Identify which cell holds the provided text, then report its (x, y) central coordinate. 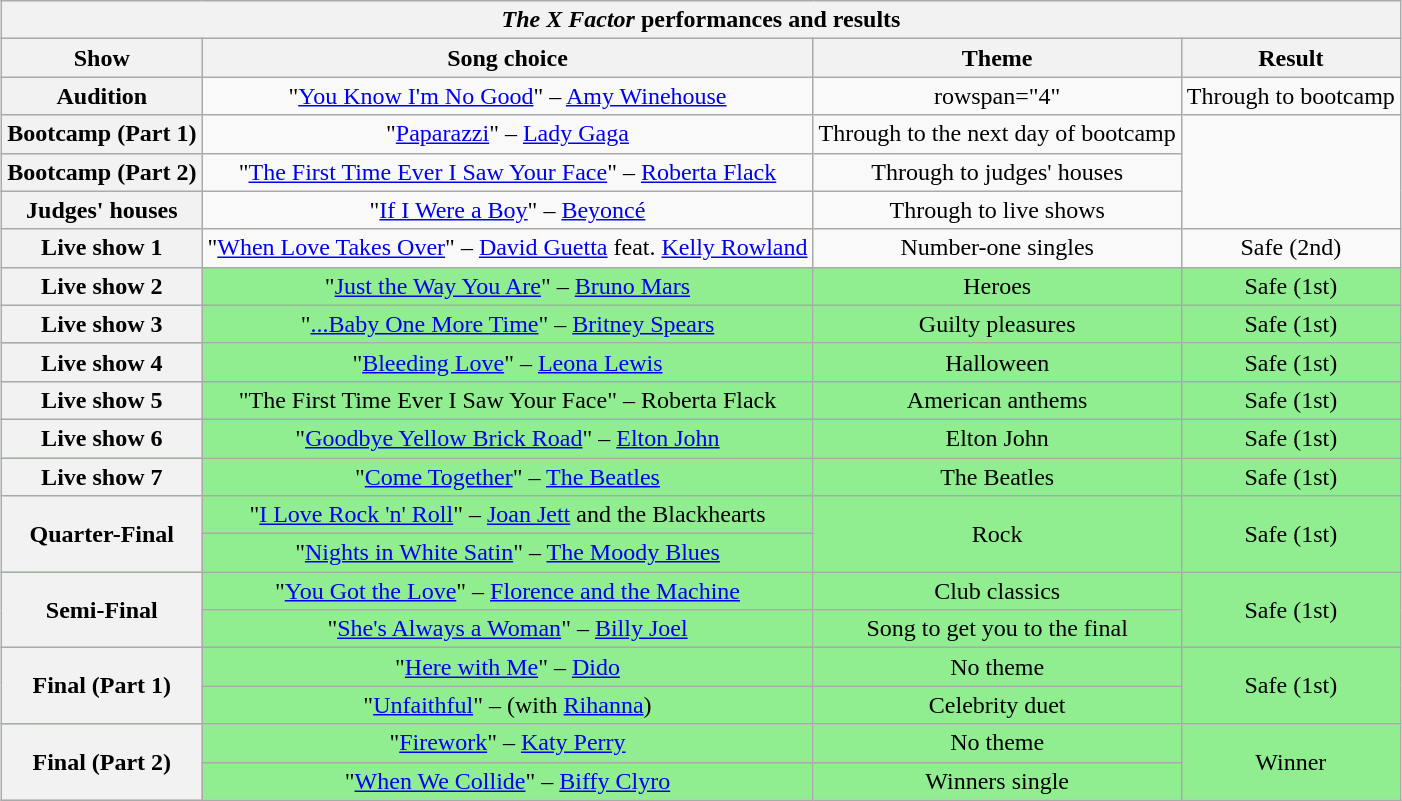
Judges' houses (102, 210)
Number-one singles (997, 248)
Song choice (508, 58)
Semi-Final (102, 610)
Result (1290, 58)
American anthems (997, 400)
Theme (997, 58)
"...Baby One More Time" – Britney Spears (508, 324)
Audition (102, 96)
Final (Part 2) (102, 762)
"If I Were a Boy" – Beyoncé (508, 210)
Live show 6 (102, 438)
Bootcamp (Part 1) (102, 134)
Final (Part 1) (102, 686)
Live show 7 (102, 477)
Through to live shows (997, 210)
"Just the Way You Are" – Bruno Mars (508, 286)
"Firework" – Katy Perry (508, 743)
rowspan="4" (997, 96)
"You Got the Love" – Florence and the Machine (508, 591)
"You Know I'm No Good" – Amy Winehouse (508, 96)
Winners single (997, 781)
Live show 2 (102, 286)
Winner (1290, 762)
"Nights in White Satin" – The Moody Blues (508, 553)
Celebrity duet (997, 705)
Quarter-Final (102, 534)
Through to judges' houses (997, 172)
"She's Always a Woman" – Billy Joel (508, 629)
Show (102, 58)
The X Factor performances and results (702, 20)
Through to bootcamp (1290, 96)
"Here with Me" – Dido (508, 667)
Live show 5 (102, 400)
"When Love Takes Over" – David Guetta feat. Kelly Rowland (508, 248)
"Goodbye Yellow Brick Road" – Elton John (508, 438)
Through to the next day of bootcamp (997, 134)
"Come Together" – The Beatles (508, 477)
Safe (2nd) (1290, 248)
Guilty pleasures (997, 324)
"I Love Rock 'n' Roll" – Joan Jett and the Blackhearts (508, 515)
Live show 4 (102, 362)
Rock (997, 534)
Elton John (997, 438)
Halloween (997, 362)
Live show 1 (102, 248)
Live show 3 (102, 324)
"Unfaithful" – (with Rihanna) (508, 705)
The Beatles (997, 477)
"When We Collide" – Biffy Clyro (508, 781)
Song to get you to the final (997, 629)
Bootcamp (Part 2) (102, 172)
Heroes (997, 286)
Club classics (997, 591)
"Bleeding Love" – Leona Lewis (508, 362)
"Paparazzi" – Lady Gaga (508, 134)
